For the text-containing cell, return its midpoint in [x, y] coordinate format. 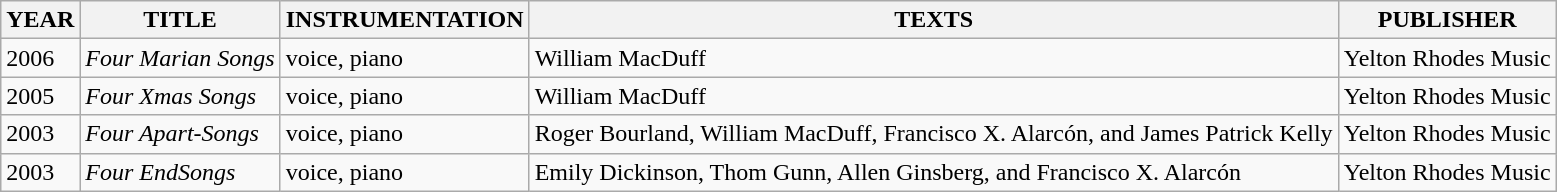
Four Xmas Songs [180, 96]
TITLE [180, 20]
INSTRUMENTATION [404, 20]
TEXTS [934, 20]
2006 [40, 58]
Four Apart-Songs [180, 134]
YEAR [40, 20]
Four EndSongs [180, 172]
Four Marian Songs [180, 58]
Roger Bourland, William MacDuff, Francisco X. Alarcón, and James Patrick Kelly [934, 134]
PUBLISHER [1447, 20]
2005 [40, 96]
Emily Dickinson, Thom Gunn, Allen Ginsberg, and Francisco X. Alarcón [934, 172]
